Identify which cell holds the provided text, then report its [x, y] central coordinate. 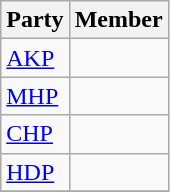
AKP [35, 58]
CHP [35, 134]
MHP [35, 96]
Party [35, 20]
HDP [35, 172]
Member [118, 20]
